Pinpoint the cell where the given text exists, returning its (X, Y) midpoint coordinate. 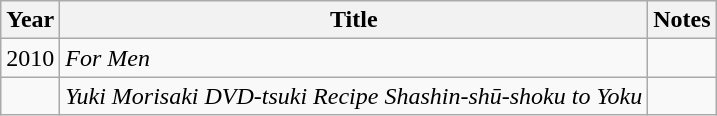
Yuki Morisaki DVD-tsuki Recipe Shashin-shū-shoku to Yoku (354, 96)
2010 (30, 58)
For Men (354, 58)
Year (30, 20)
Title (354, 20)
Notes (682, 20)
